Determine the (x, y) coordinate at the center of the cell enclosing the given text.  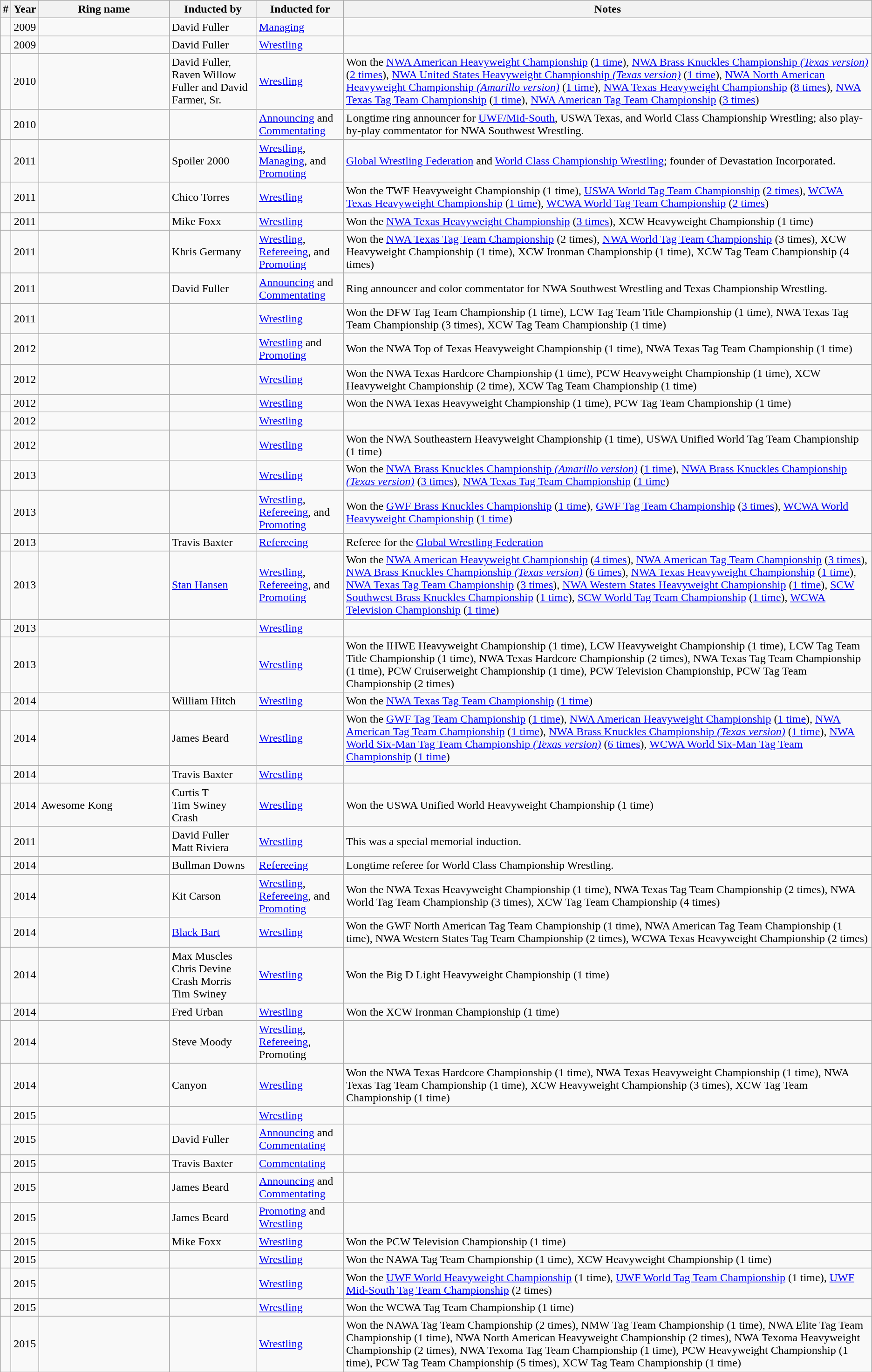
Won the NWA Southeastern Heavyweight Championship (1 time), USWA Unified World Tag Team Championship (1 time) (608, 445)
David Fuller, Raven Willow Fuller and David Farmer, Sr. (212, 81)
William Hitch (212, 701)
Wrestling, Refereeing, Promoting (300, 1042)
Managing (300, 27)
Steve Moody (212, 1042)
Referee for the Global Wrestling Federation (608, 542)
Khris Germany (212, 252)
Won the NWA Texas Tag Team Championship (1 time) (608, 701)
Won the NWA Top of Texas Heavyweight Championship (1 time), NWA Texas Tag Team Championship (1 time) (608, 348)
Wrestling, Managing, and Promoting (300, 161)
Notes (608, 9)
Bullman Downs (212, 865)
Promoting and Wrestling (300, 1218)
Year (25, 9)
Inducted by (212, 9)
Commentating (300, 1163)
Won the PCW Television Championship (1 time) (608, 1242)
Won the Big D Light Heavyweight Championship (1 time) (608, 976)
# (6, 9)
Won the NWA Texas Heavyweight Championship (3 times), XCW Heavyweight Championship (1 time) (608, 221)
Canyon (212, 1085)
Curtis TTim SwineyCrash (212, 805)
Inducted for (300, 9)
Wrestling and Promoting (300, 348)
Spoiler 2000 (212, 161)
Awesome Kong (104, 805)
Won the XCW Ironman Championship (1 time) (608, 1012)
Won the NWA Texas Heavyweight Championship (1 time), PCW Tag Team Championship (1 time) (608, 403)
Fred Urban (212, 1012)
Stan Hansen (212, 585)
Won the WCWA Tag Team Championship (1 time) (608, 1307)
Won the NAWA Tag Team Championship (1 time), XCW Heavyweight Championship (1 time) (608, 1259)
Won the GWF Brass Knuckles Championship (1 time), GWF Tag Team Championship (3 times), WCWA World Heavyweight Championship (1 time) (608, 512)
Longtime referee for World Class Championship Wrestling. (608, 865)
Won the UWF World Heavyweight Championship (1 time), UWF World Tag Team Championship (1 time), UWF Mid-South Tag Team Championship (2 times) (608, 1283)
David FullerMatt Riviera (212, 841)
Max MusclesChris DevineCrash MorrisTim Swiney (212, 976)
Won the USWA Unified World Heavyweight Championship (1 time) (608, 805)
Chico Torres (212, 198)
Kit Carson (212, 895)
This was a special memorial induction. (608, 841)
Global Wrestling Federation and World Class Championship Wrestling; founder of Devastation Incorporated. (608, 161)
Black Bart (212, 933)
Ring name (104, 9)
Ring announcer and color commentator for NWA Southwest Wrestling and Texas Championship Wrestling. (608, 288)
